Locate the cell with the specified text and output its (x, y) center coordinate. 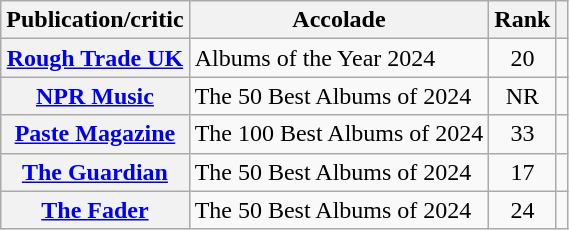
Rank (522, 20)
Publication/critic (95, 20)
NR (522, 96)
Rough Trade UK (95, 58)
20 (522, 58)
Accolade (339, 20)
Albums of the Year 2024 (339, 58)
The Fader (95, 210)
24 (522, 210)
33 (522, 134)
The 100 Best Albums of 2024 (339, 134)
17 (522, 172)
The Guardian (95, 172)
NPR Music (95, 96)
Paste Magazine (95, 134)
